Detect which cell encompasses the target text, then output its (x, y) center coordinate. 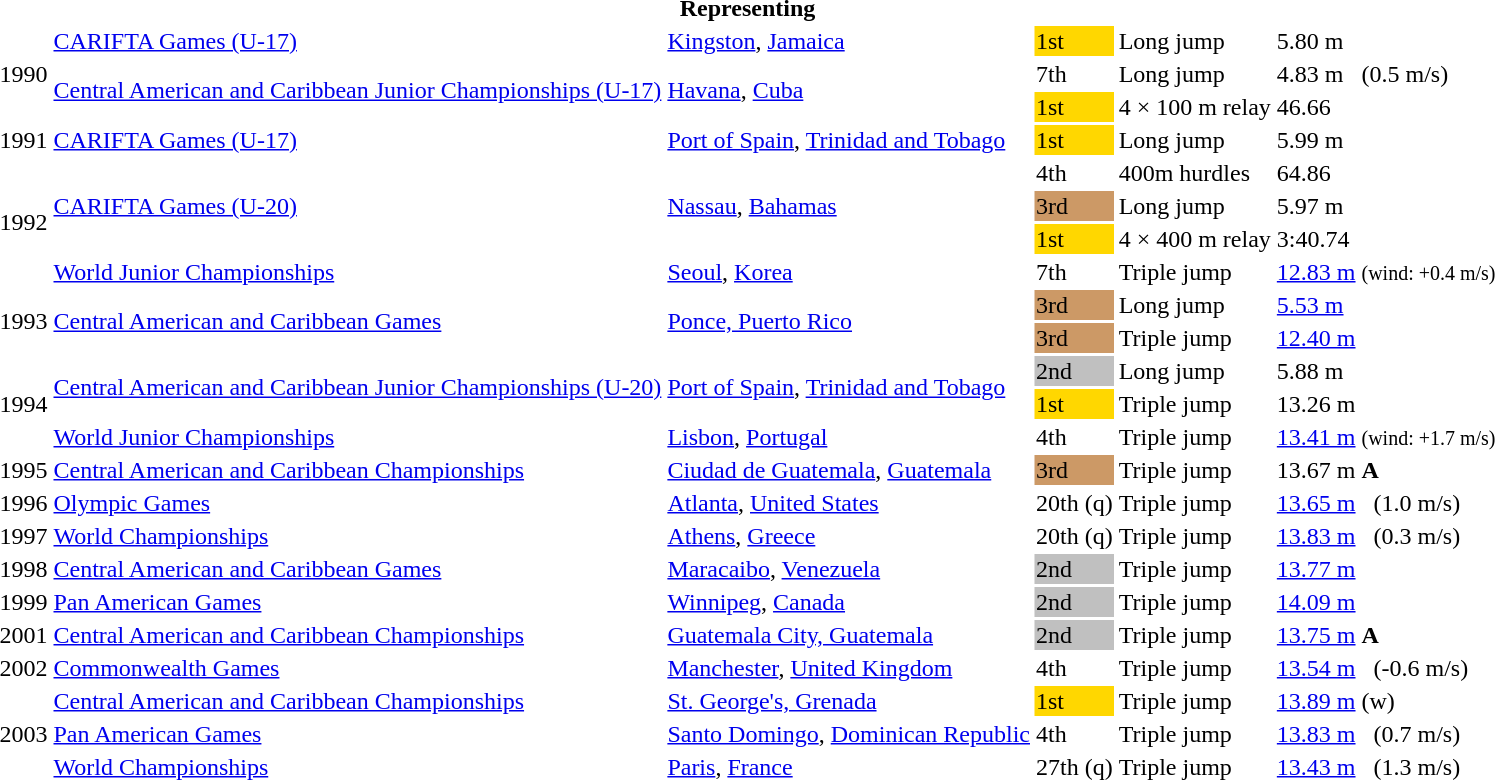
World Championships (358, 536)
Havana, Cuba (849, 90)
Lisbon, Portugal (849, 437)
Winnipeg, Canada (849, 602)
4 × 400 m relay (1194, 239)
Maracaibo, Venezuela (849, 569)
Atlanta, United States (849, 503)
Seoul, Korea (849, 272)
Santo Domingo, Dominican Republic (849, 734)
Guatemala City, Guatemala (849, 635)
Kingston, Jamaica (849, 41)
St. George's, Grenada (849, 701)
Central American and Caribbean Junior Championships (U-20) (358, 388)
Manchester, United Kingdom (849, 668)
Nassau, Bahamas (849, 206)
Olympic Games (358, 503)
Central American and Caribbean Junior Championships (U-17) (358, 90)
Commonwealth Games (358, 668)
CARIFTA Games (U-20) (358, 206)
Athens, Greece (849, 536)
400m hurdles (1194, 173)
4 × 100 m relay (1194, 107)
Ponce, Puerto Rico (849, 322)
Ciudad de Guatemala, Guatemala (849, 470)
